Locate the cell with the specified text and output its (X, Y) center coordinate. 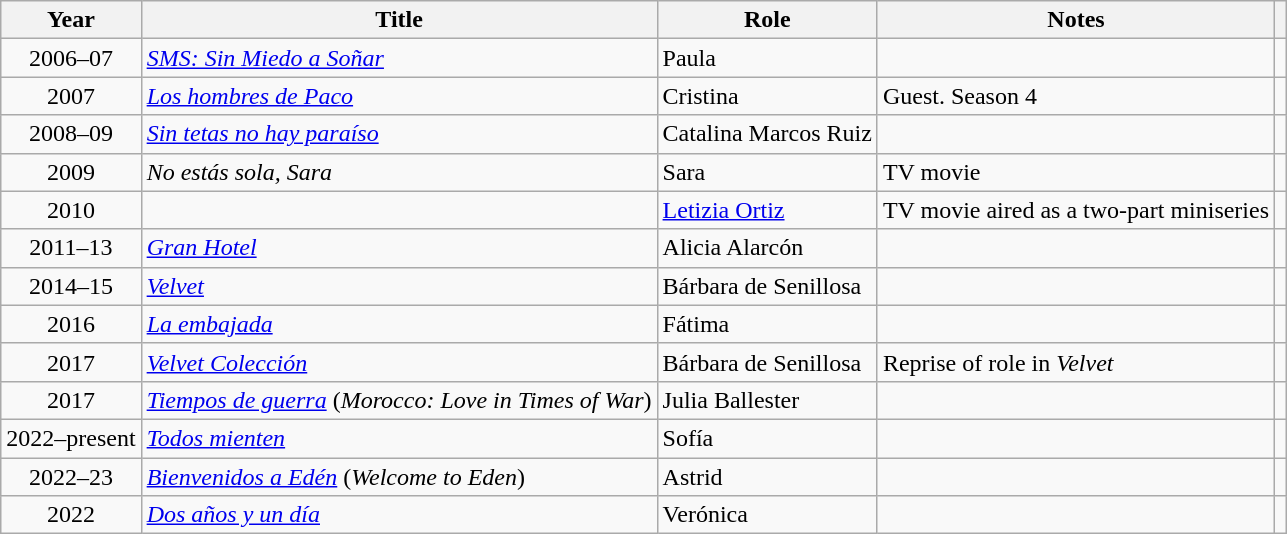
2016 (71, 324)
2014–15 (71, 286)
TV movie (1076, 172)
No estás sola, Sara (399, 172)
Sin tetas no hay paraíso (399, 134)
Letizia Ortiz (767, 210)
Julia Ballester (767, 400)
Sofía (767, 438)
Title (399, 20)
2022 (71, 515)
Todos mienten (399, 438)
2006–07 (71, 58)
2022–present (71, 438)
Notes (1076, 20)
Los hombres de Paco (399, 96)
Catalina Marcos Ruiz (767, 134)
Year (71, 20)
Velvet Colección (399, 362)
Bienvenidos a Edén (Welcome to Eden) (399, 477)
Gran Hotel (399, 248)
2011–13 (71, 248)
2022–23 (71, 477)
Sara (767, 172)
La embajada (399, 324)
TV movie aired as a two-part miniseries (1076, 210)
Paula (767, 58)
Guest. Season 4 (1076, 96)
Astrid (767, 477)
Verónica (767, 515)
2008–09 (71, 134)
Role (767, 20)
2010 (71, 210)
Tiempos de guerra (Morocco: Love in Times of War) (399, 400)
Velvet (399, 286)
Reprise of role in Velvet (1076, 362)
Alicia Alarcón (767, 248)
SMS: Sin Miedo a Soñar (399, 58)
Dos años y un día (399, 515)
Cristina (767, 96)
Fátima (767, 324)
2009 (71, 172)
2007 (71, 96)
